For the text-containing cell, return its midpoint in (X, Y) coordinate format. 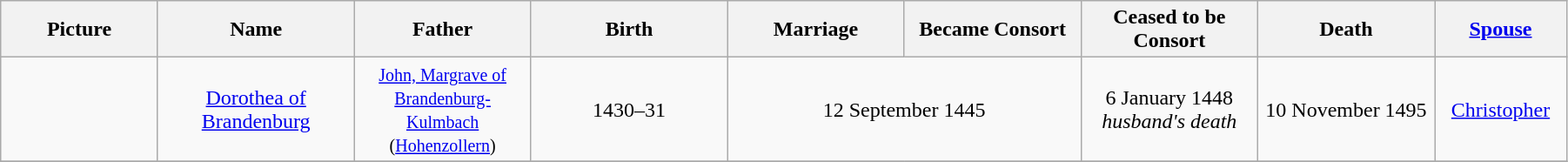
Marriage (816, 30)
Picture (80, 30)
6 January 1448husband's death (1169, 110)
John, Margrave of Brandenburg-Kulmbach(Hohenzollern) (442, 110)
Became Consort (992, 30)
Dorothea of Brandenburg (256, 110)
10 November 1495 (1345, 110)
Father (442, 30)
1430–31 (629, 110)
Ceased to be Consort (1169, 30)
12 September 1445 (904, 110)
Name (256, 30)
Death (1345, 30)
Christopher (1501, 110)
Birth (629, 30)
Spouse (1501, 30)
